Output the (X, Y) coordinate of the center of the cell containing the given text.  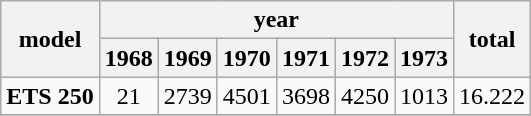
16.222 (492, 96)
1973 (424, 58)
ETS 250 (50, 96)
total (492, 39)
1968 (128, 58)
3698 (306, 96)
4501 (246, 96)
model (50, 39)
4250 (364, 96)
21 (128, 96)
year (276, 20)
1972 (364, 58)
1970 (246, 58)
1969 (188, 58)
1971 (306, 58)
2739 (188, 96)
1013 (424, 96)
